Find where the given text appears and provide that cell's center as [x, y] coordinate. 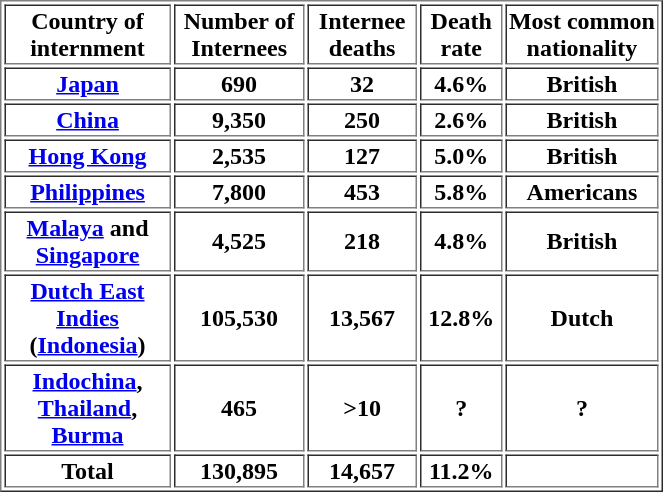
13,567 [362, 318]
Most common nationality [582, 34]
453 [362, 192]
7,800 [239, 192]
32 [362, 84]
4,525 [239, 242]
465 [239, 408]
>10 [362, 408]
Dutch [582, 318]
11.2% [461, 470]
China [88, 120]
5.8% [461, 192]
Philippines [88, 192]
Malaya and Singapore [88, 242]
127 [362, 156]
4.6% [461, 84]
2,535 [239, 156]
9,350 [239, 120]
690 [239, 84]
Americans [582, 192]
250 [362, 120]
Death rate [461, 34]
Hong Kong [88, 156]
218 [362, 242]
14,657 [362, 470]
Dutch East Indies (Indonesia) [88, 318]
5.0% [461, 156]
2.6% [461, 120]
Number of Internees [239, 34]
Country of internment [88, 34]
Indochina, Thailand, Burma [88, 408]
130,895 [239, 470]
Total [88, 470]
4.8% [461, 242]
12.8% [461, 318]
105,530 [239, 318]
Internee deaths [362, 34]
Japan [88, 84]
